Detect which cell encompasses the target text, then output its [x, y] center coordinate. 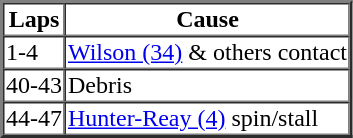
44-47 [34, 118]
Cause [208, 20]
1-4 [34, 52]
Debris [208, 86]
Laps [34, 20]
Wilson (34) & others contact [208, 52]
40-43 [34, 86]
Hunter-Reay (4) spin/stall [208, 118]
